Return [x, y] of the center of cell containing provided text 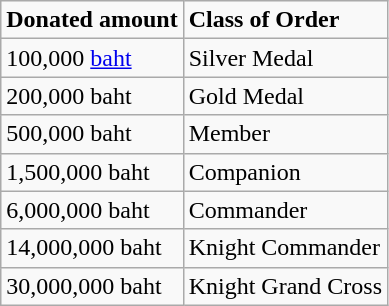
6,000,000 baht [92, 210]
200,000 baht [92, 96]
Knight Commander [285, 248]
Class of Order [285, 20]
Knight Grand Cross [285, 286]
Member [285, 134]
Companion [285, 172]
30,000,000 baht [92, 286]
100,000 baht [92, 58]
Commander [285, 210]
500,000 baht [92, 134]
Gold Medal [285, 96]
14,000,000 baht [92, 248]
Donated amount [92, 20]
1,500,000 baht [92, 172]
Silver Medal [285, 58]
